Identify which cell holds the provided text, then report its [x, y] central coordinate. 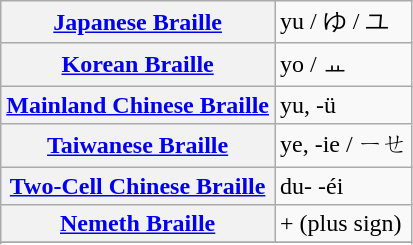
+ (plus sign) [343, 224]
ye, -ie / ㄧㄝ [343, 146]
yu, -ü [343, 105]
Mainland Chinese Braille [138, 105]
Two-Cell Chinese Braille [138, 185]
yu / ゆ / ユ [343, 22]
Nemeth Braille [138, 224]
du- -éi [343, 185]
Japanese Braille [138, 22]
yo / ㅛ [343, 64]
Korean Braille [138, 64]
Taiwanese Braille [138, 146]
